Pinpoint the cell where the given text exists, returning its (X, Y) midpoint coordinate. 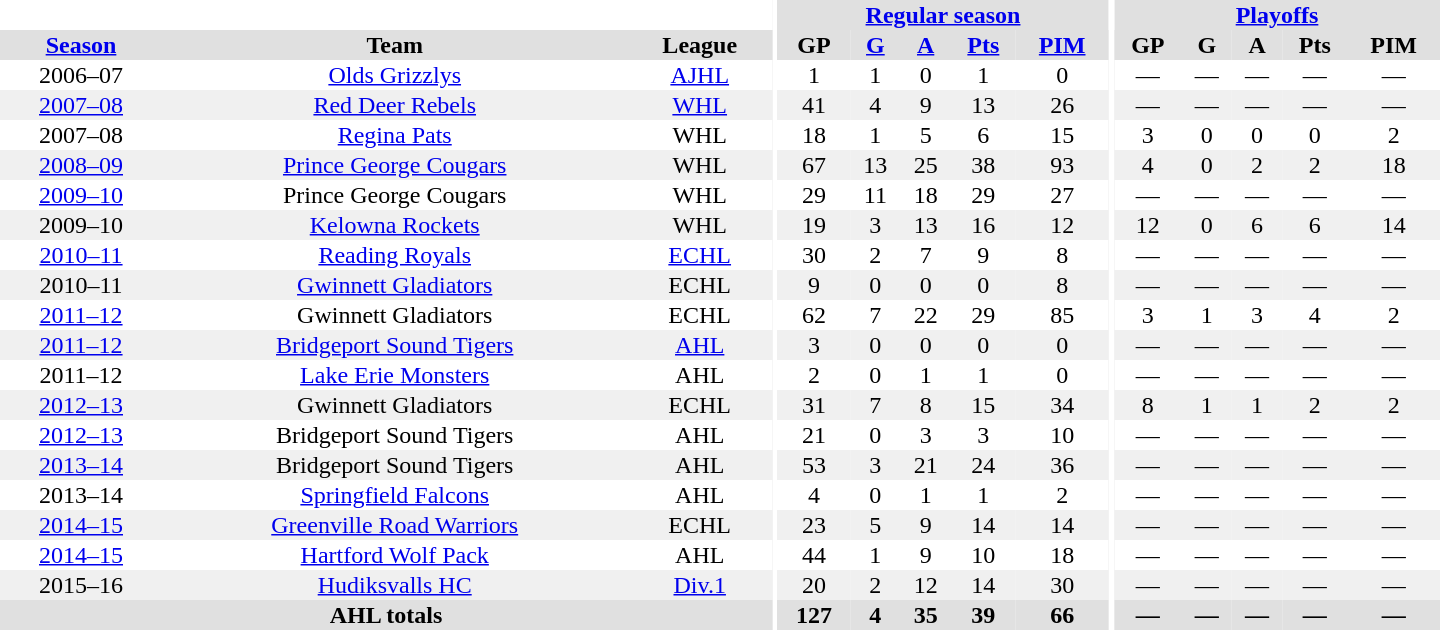
Season (81, 45)
25 (926, 165)
2008–09 (81, 165)
53 (814, 465)
35 (926, 615)
44 (814, 555)
24 (984, 465)
127 (814, 615)
League (700, 45)
93 (1062, 165)
Regina Pats (394, 135)
Lake Erie Monsters (394, 375)
11 (875, 195)
AJHL (700, 75)
Playoffs (1277, 15)
Springfield Falcons (394, 495)
22 (926, 315)
34 (1062, 405)
85 (1062, 315)
31 (814, 405)
67 (814, 165)
Olds Grizzlys (394, 75)
26 (1062, 105)
19 (814, 225)
Reading Royals (394, 255)
Kelowna Rockets (394, 225)
36 (1062, 465)
Regular season (944, 15)
AHL totals (386, 615)
41 (814, 105)
23 (814, 525)
Hudiksvalls HC (394, 585)
62 (814, 315)
66 (1062, 615)
2006–07 (81, 75)
38 (984, 165)
20 (814, 585)
Div.1 (700, 585)
Red Deer Rebels (394, 105)
16 (984, 225)
27 (1062, 195)
2015–16 (81, 585)
Team (394, 45)
Greenville Road Warriors (394, 525)
39 (984, 615)
Hartford Wolf Pack (394, 555)
